Find where the given text appears and provide that cell's center as (x, y) coordinate. 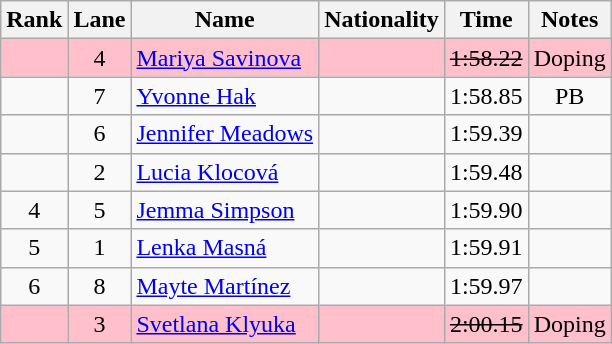
Rank (34, 20)
1 (100, 248)
1:58.22 (486, 58)
8 (100, 286)
7 (100, 96)
1:59.97 (486, 286)
Svetlana Klyuka (225, 324)
1:59.48 (486, 172)
Lane (100, 20)
Name (225, 20)
Notes (570, 20)
PB (570, 96)
1:58.85 (486, 96)
Jennifer Meadows (225, 134)
Mariya Savinova (225, 58)
3 (100, 324)
Jemma Simpson (225, 210)
Time (486, 20)
2:00.15 (486, 324)
Lucia Klocová (225, 172)
1:59.90 (486, 210)
Mayte Martínez (225, 286)
Nationality (382, 20)
Lenka Masná (225, 248)
2 (100, 172)
1:59.91 (486, 248)
1:59.39 (486, 134)
Yvonne Hak (225, 96)
